Scan for the cell matching the given text and deliver its (x, y) coordinate at center. 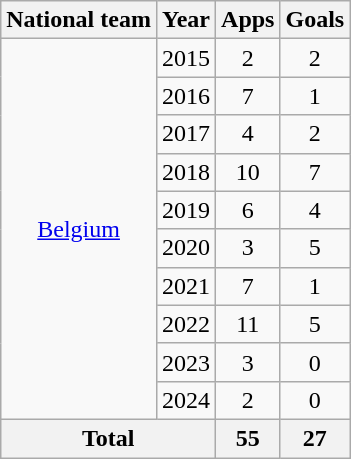
Apps (248, 20)
Year (186, 20)
2022 (186, 324)
2020 (186, 248)
2015 (186, 58)
11 (248, 324)
6 (248, 210)
2023 (186, 362)
2024 (186, 400)
2019 (186, 210)
2021 (186, 286)
27 (315, 438)
2016 (186, 96)
55 (248, 438)
2018 (186, 172)
Goals (315, 20)
National team (79, 20)
Belgium (79, 230)
2017 (186, 134)
10 (248, 172)
Total (108, 438)
